Provide the [X, Y] coordinate of the cell's center where the given text is located.  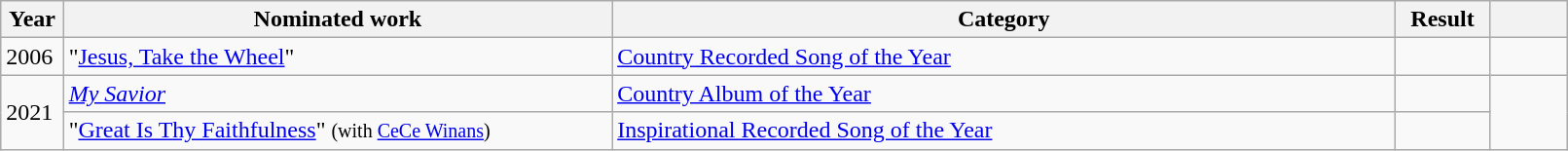
Country Recorded Song of the Year [1004, 57]
Inspirational Recorded Song of the Year [1004, 131]
2021 [32, 112]
Country Album of the Year [1004, 94]
"Great Is Thy Faithfulness" (with CeCe Winans) [338, 131]
"Jesus, Take the Wheel" [338, 57]
Category [1004, 19]
My Savior [338, 94]
Nominated work [338, 19]
2006 [32, 57]
Year [32, 19]
Result [1442, 19]
